Extract the (x, y) coordinate from the center of the cell holding the provided text.  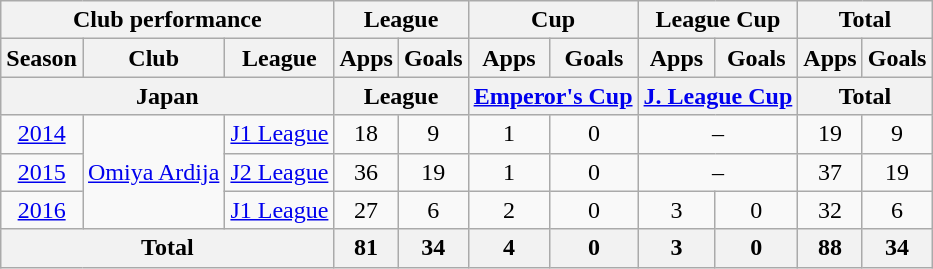
32 (830, 210)
Club (153, 58)
Club performance (168, 20)
League Cup (718, 20)
18 (366, 134)
81 (366, 248)
2016 (42, 210)
Japan (168, 96)
2015 (42, 172)
J. League Cup (718, 96)
27 (366, 210)
37 (830, 172)
36 (366, 172)
4 (509, 248)
2014 (42, 134)
J2 League (280, 172)
Emperor's Cup (553, 96)
Omiya Ardija (153, 172)
Cup (553, 20)
2 (509, 210)
88 (830, 248)
Season (42, 58)
